Find where the given text appears and provide that cell's center as (X, Y) coordinate. 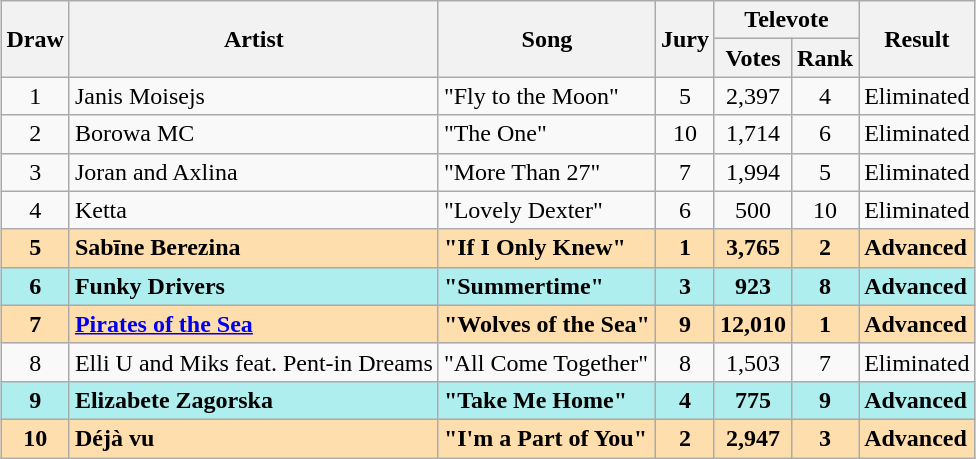
"More Than 27" (546, 172)
Rank (826, 58)
3,765 (752, 248)
Artist (254, 39)
Draw (35, 39)
500 (752, 210)
"Fly to the Moon" (546, 96)
2,397 (752, 96)
Elizabete Zagorska (254, 400)
Votes (752, 58)
Borowa MC (254, 134)
"Take Me Home" (546, 400)
775 (752, 400)
Song (546, 39)
"The One" (546, 134)
1,503 (752, 362)
Ketta (254, 210)
12,010 (752, 324)
Janis Moisejs (254, 96)
1,994 (752, 172)
Sabīne Berezina (254, 248)
Result (917, 39)
1,714 (752, 134)
Pirates of the Sea (254, 324)
Elli U and Miks feat. Pent-in Dreams (254, 362)
"Lovely Dexter" (546, 210)
Jury (684, 39)
"All Come Together" (546, 362)
"I'm a Part of You" (546, 438)
Déjà vu (254, 438)
Funky Drivers (254, 286)
"Summertime" (546, 286)
"If I Only Knew" (546, 248)
Televote (786, 20)
923 (752, 286)
"Wolves of the Sea" (546, 324)
Joran and Axlina (254, 172)
2,947 (752, 438)
